Search for the cell housing the specified text and yield its [X, Y] center coordinate. 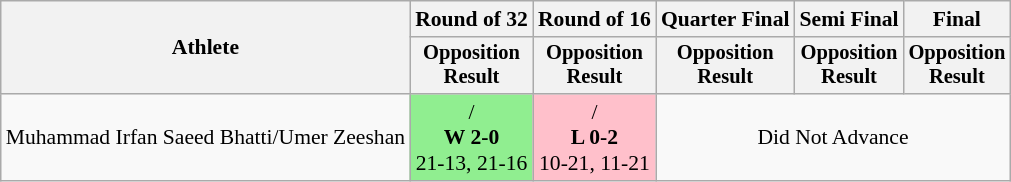
Did Not Advance [833, 138]
Athlete [206, 48]
/W 2-0 21-13, 21-16 [472, 138]
Muhammad Irfan Saeed Bhatti/Umer Zeeshan [206, 138]
Semi Final [848, 19]
Final [958, 19]
/L 0-2 10-21, 11-21 [594, 138]
Round of 32 [472, 19]
Quarter Final [726, 19]
Round of 16 [594, 19]
